Provide the [x, y] coordinate of the cell's center where the given text is located.  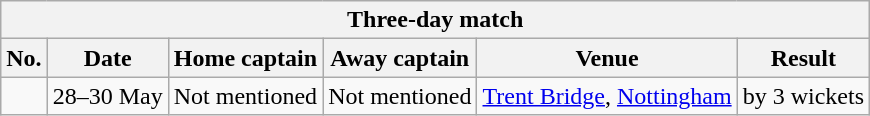
No. [24, 58]
Result [803, 58]
Trent Bridge, Nottingham [607, 96]
Three-day match [436, 20]
Venue [607, 58]
Date [108, 58]
Away captain [400, 58]
by 3 wickets [803, 96]
28–30 May [108, 96]
Home captain [245, 58]
